Output the (x, y) coordinate of the center of the cell containing the given text.  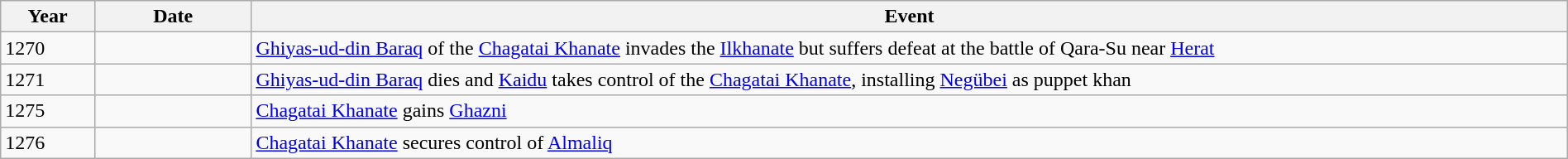
Ghiyas-ud-din Baraq dies and Kaidu takes control of the Chagatai Khanate, installing Negübei as puppet khan (910, 79)
Chagatai Khanate gains Ghazni (910, 111)
Chagatai Khanate secures control of Almaliq (910, 142)
Date (172, 17)
1275 (48, 111)
Ghiyas-ud-din Baraq of the Chagatai Khanate invades the Ilkhanate but suffers defeat at the battle of Qara-Su near Herat (910, 48)
Year (48, 17)
1270 (48, 48)
Event (910, 17)
1271 (48, 79)
1276 (48, 142)
